Identify which cell holds the provided text, then report its [X, Y] central coordinate. 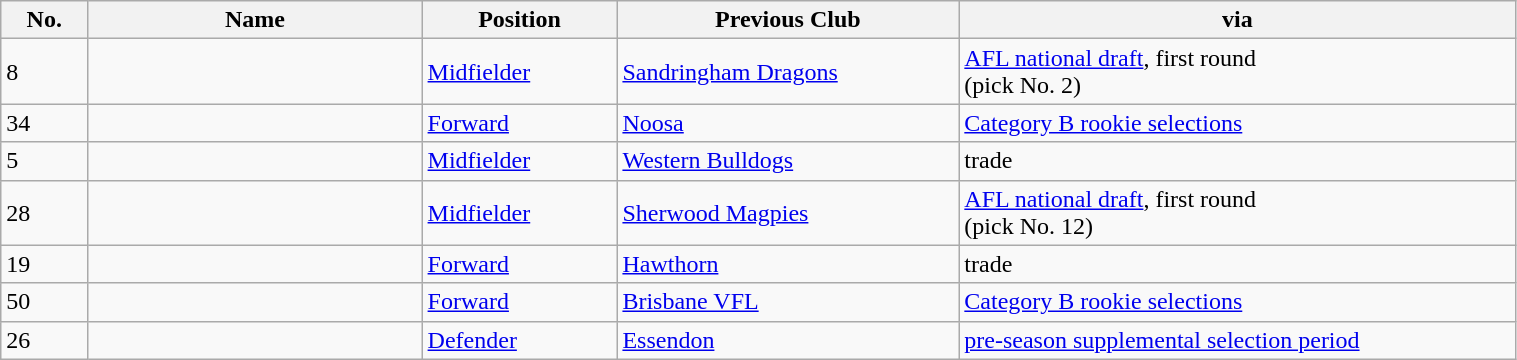
28 [44, 212]
Previous Club [788, 20]
via [1238, 20]
Sherwood Magpies [788, 212]
Sandringham Dragons [788, 72]
AFL national draft, first round(pick No. 2) [1238, 72]
Essendon [788, 340]
Brisbane VFL [788, 302]
5 [44, 161]
Name [255, 20]
Hawthorn [788, 264]
26 [44, 340]
Western Bulldogs [788, 161]
Position [520, 20]
No. [44, 20]
8 [44, 72]
Noosa [788, 123]
pre-season supplemental selection period [1238, 340]
34 [44, 123]
Defender [520, 340]
19 [44, 264]
AFL national draft, first round(pick No. 12) [1238, 212]
50 [44, 302]
